Output the [x, y] coordinate of the center of the cell containing the given text.  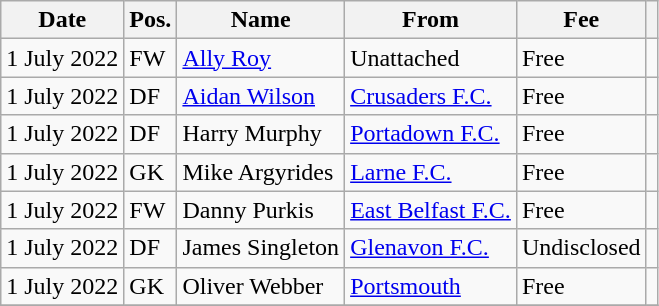
James Singleton [261, 248]
Glenavon F.C. [431, 248]
Undisclosed [581, 248]
Crusaders F.C. [431, 96]
From [431, 20]
Danny Purkis [261, 210]
Harry Murphy [261, 134]
Portadown F.C. [431, 134]
Unattached [431, 58]
Ally Roy [261, 58]
Aidan Wilson [261, 96]
Larne F.C. [431, 172]
East Belfast F.C. [431, 210]
Fee [581, 20]
Oliver Webber [261, 286]
Name [261, 20]
Mike Argyrides [261, 172]
Date [62, 20]
Portsmouth [431, 286]
Pos. [150, 20]
